Return the [X, Y] coordinate for the center point of the cell that contains the specified text.  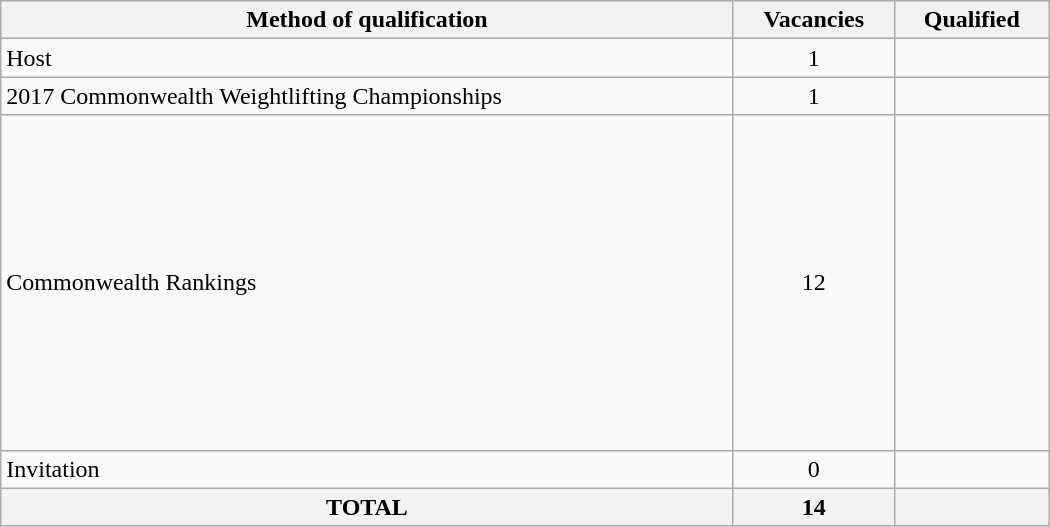
Method of qualification [367, 20]
Qualified [972, 20]
12 [814, 282]
0 [814, 469]
2017 Commonwealth Weightlifting Championships [367, 96]
Host [367, 58]
Commonwealth Rankings [367, 282]
TOTAL [367, 507]
Invitation [367, 469]
Vacancies [814, 20]
14 [814, 507]
